Extract the [X, Y] coordinate from the center of the cell holding the provided text.  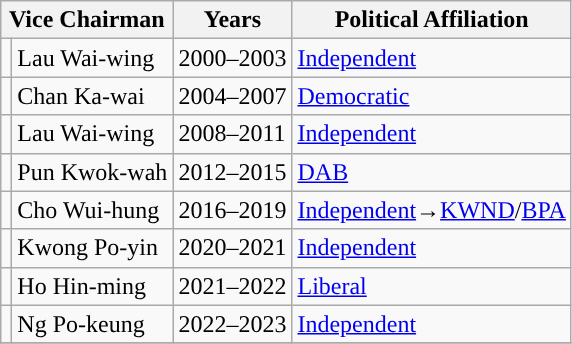
2012–2015 [232, 172]
2021–2022 [232, 286]
Liberal [432, 286]
DAB [432, 172]
2008–2011 [232, 134]
2020–2021 [232, 248]
Cho Wui-hung [92, 210]
Vice Chairman [87, 20]
Ho Hin-ming [92, 286]
Ng Po-keung [92, 324]
Political Affiliation [432, 20]
Chan Ka-wai [92, 96]
2004–2007 [232, 96]
Kwong Po-yin [92, 248]
Years [232, 20]
Independent→KWND/BPA [432, 210]
2000–2003 [232, 58]
2022–2023 [232, 324]
Democratic [432, 96]
Pun Kwok-wah [92, 172]
2016–2019 [232, 210]
